Provide the [x, y] coordinate of the cell's center where the given text is located.  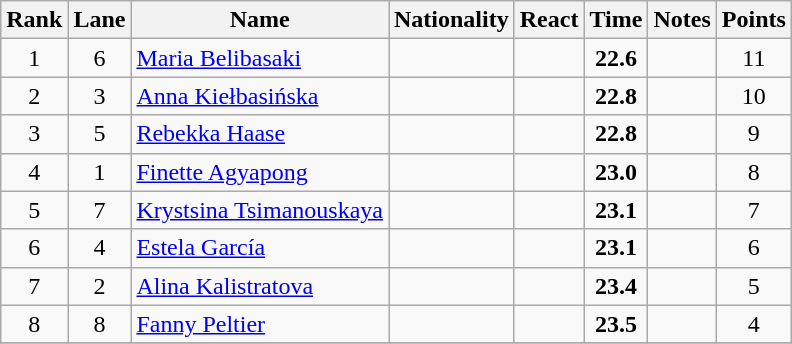
Nationality [451, 20]
Estela García [260, 248]
Maria Belibasaki [260, 58]
Lane [100, 20]
Finette Agyapong [260, 172]
23.5 [616, 324]
Anna Kiełbasińska [260, 96]
22.6 [616, 58]
23.4 [616, 286]
Time [616, 20]
23.0 [616, 172]
Rank [34, 20]
Alina Kalistratova [260, 286]
Fanny Peltier [260, 324]
Name [260, 20]
Rebekka Haase [260, 134]
Points [754, 20]
10 [754, 96]
Krystsina Tsimanouskaya [260, 210]
9 [754, 134]
React [549, 20]
Notes [682, 20]
11 [754, 58]
